Scan for the cell matching the given text and deliver its (x, y) coordinate at center. 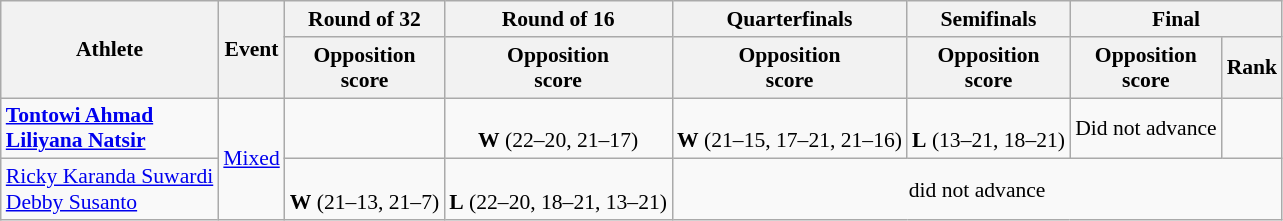
W (22–20, 21–17) (558, 128)
L (13–21, 18–21) (988, 128)
W (21–13, 21–7) (364, 190)
Final (1176, 19)
Athlete (110, 50)
Tontowi Ahmad Liliyana Natsir (110, 128)
Ricky Karanda Suwardi Debby Susanto (110, 190)
Round of 32 (364, 19)
Rank (1252, 68)
Semifinals (988, 19)
Did not advance (1146, 128)
Round of 16 (558, 19)
Quarterfinals (790, 19)
L (22–20, 18–21, 13–21) (558, 190)
Mixed (251, 159)
did not advance (977, 190)
W (21–15, 17–21, 21–16) (790, 128)
Event (251, 50)
